Output the [x, y] coordinate of the center of the cell containing the given text.  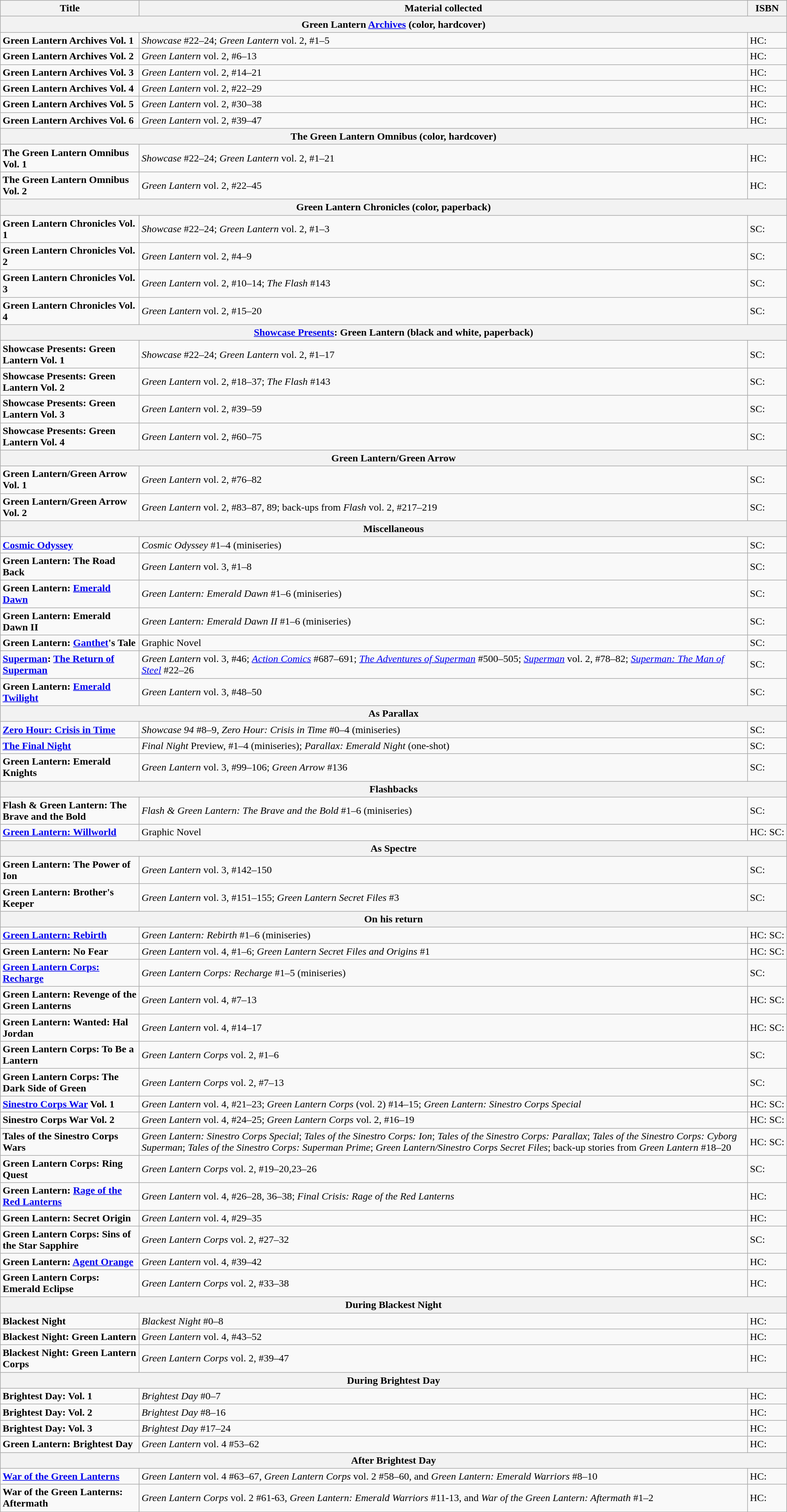
Green Lantern Corps: The Dark Side of Green [70, 1083]
Green Lantern Corps vol. 2, #33–38 [443, 1283]
Green Lantern: Brother's Keeper [70, 898]
Green Lantern: Revenge of the Green Lanterns [70, 1000]
Green Lantern vol. 4, #1–6; Green Lantern Secret Files and Origins #1 [443, 951]
Green Lantern vol. 2, #39–59 [443, 409]
Green Lantern vol. 2, #22–45 [443, 185]
Brightest Day #8–16 [443, 1412]
Green Lantern Corps: Recharge [70, 973]
Green Lantern vol. 3, #46; Action Comics #687–691; The Adventures of Superman #500–505; Superman vol. 2, #78–82; Superman: The Man of Steel #22–26 [443, 665]
Zero Hour: Crisis in Time [70, 730]
Green Lantern vol. 4, #43–52 [443, 1337]
Showcase Presents: Green Lantern Vol. 3 [70, 409]
Miscellaneous [393, 529]
Showcase Presents: Green Lantern (black and white, paperback) [393, 333]
Green Lantern vol. 2, #83–87, 89; back-ups from Flash vol. 2, #217–219 [443, 507]
On his return [393, 919]
Green Lantern Chronicles (color, paperback) [393, 207]
Green Lantern: No Fear [70, 951]
During Blackest Night [393, 1305]
Green Lantern Corps vol. 2, #39–47 [443, 1358]
Green Lantern: The Road Back [70, 566]
Superman: The Return of Superman [70, 665]
Green Lantern vol. 3, #1–8 [443, 566]
War of the Green Lanterns [70, 1476]
Showcase Presents: Green Lantern Vol. 4 [70, 437]
The Green Lantern Omnibus (color, hardcover) [393, 136]
Green Lantern vol. 4, #24–25; Green Lantern Corps vol. 2, #16–19 [443, 1120]
Green Lantern: Secret Origin [70, 1218]
The Green Lantern Omnibus Vol. 1 [70, 158]
Green Lantern Archives Vol. 6 [70, 120]
Green Lantern Corps: To Be a Lantern [70, 1055]
Green Lantern vol. 4, #21–23; Green Lantern Corps (vol. 2) #14–15; Green Lantern: Sinestro Corps Special [443, 1104]
Green Lantern vol. 2, #30–38 [443, 104]
Green Lantern: Emerald Knights [70, 767]
Green Lantern: The Power of Ion [70, 870]
Flash & Green Lantern: The Brave and the Bold [70, 811]
Green Lantern Archives Vol. 3 [70, 72]
Green Lantern Corps: Sins of the Star Sapphire [70, 1240]
Green Lantern/Green Arrow Vol. 2 [70, 507]
Green Lantern Archives Vol. 4 [70, 88]
Green Lantern Chronicles Vol. 2 [70, 257]
Green Lantern: Brightest Day [70, 1444]
The Final Night [70, 746]
Green Lantern Chronicles Vol. 3 [70, 283]
Green Lantern: Agent Orange [70, 1261]
Green Lantern: Emerald Dawn [70, 594]
Green Lantern Corps vol. 2, #19–20,23–26 [443, 1169]
Blackest Night: Green Lantern [70, 1337]
Green Lantern Corps vol. 2, #7–13 [443, 1083]
Tales of the Sinestro Corps Wars [70, 1141]
Showcase Presents: Green Lantern Vol. 1 [70, 354]
Blackest Night [70, 1321]
Green Lantern vol. 3, #142–150 [443, 870]
Cosmic Odyssey #1–4 (miniseries) [443, 545]
Green Lantern: Wanted: Hal Jordan [70, 1028]
Showcase #22–24; Green Lantern vol. 2, #1–5 [443, 40]
Green Lantern: Rebirth #1–6 (miniseries) [443, 935]
Green Lantern/Green Arrow Vol. 1 [70, 479]
Green Lantern: Rebirth [70, 935]
Blackest Night: Green Lantern Corps [70, 1358]
Showcase Presents: Green Lantern Vol. 2 [70, 382]
Green Lantern vol. 3, #99–106; Green Arrow #136 [443, 767]
Green Lantern vol. 2, #14–21 [443, 72]
Green Lantern vol. 4, #7–13 [443, 1000]
Green Lantern Corps: Recharge #1–5 (miniseries) [443, 973]
Green Lantern: Emerald Dawn II [70, 621]
Green Lantern Chronicles Vol. 4 [70, 311]
Green Lantern vol. 2, #10–14; The Flash #143 [443, 283]
Showcase 94 #8–9, Zero Hour: Crisis in Time #0–4 (miniseries) [443, 730]
Sinestro Corps War Vol. 1 [70, 1104]
Cosmic Odyssey [70, 545]
Green Lantern: Emerald Twilight [70, 692]
Green Lantern vol. 2, #15–20 [443, 311]
Brightest Day #0–7 [443, 1396]
Green Lantern Corps: Ring Quest [70, 1169]
Green Lantern Corps vol. 2 #61-63, Green Lantern: Emerald Warriors #11-13, and War of the Green Lantern: Aftermath #1–2 [443, 1498]
The Green Lantern Omnibus Vol. 2 [70, 185]
Blackest Night #0–8 [443, 1321]
Green Lantern vol. 3, #48–50 [443, 692]
Green Lantern vol. 4 #63–67, Green Lantern Corps vol. 2 #58–60, and Green Lantern: Emerald Warriors #8–10 [443, 1476]
Green Lantern Archives Vol. 2 [70, 56]
Title [70, 8]
Green Lantern Chronicles Vol. 1 [70, 229]
Green Lantern: Willworld [70, 832]
Green Lantern: Rage of the Red Lanterns [70, 1196]
Green Lantern vol. 2, #60–75 [443, 437]
Brightest Day #17–24 [443, 1428]
Green Lantern vol. 2, #18–37; The Flash #143 [443, 382]
ISBN [767, 8]
Brightest Day: Vol. 2 [70, 1412]
Brightest Day: Vol. 1 [70, 1396]
Green Lantern vol. 2, #76–82 [443, 479]
Green Lantern Corps vol. 2, #1–6 [443, 1055]
Green Lantern Archives (color, hardcover) [393, 24]
Green Lantern vol. 4, #26–28, 36–38; Final Crisis: Rage of the Red Lanterns [443, 1196]
As Spectre [393, 848]
Brightest Day: Vol. 3 [70, 1428]
Green Lantern Corps: Emerald Eclipse [70, 1283]
Final Night Preview, #1–4 (miniseries); Parallax: Emerald Night (one-shot) [443, 746]
Green Lantern: Ganthet's Tale [70, 643]
Green Lantern Corps vol. 2, #27–32 [443, 1240]
Showcase #22–24; Green Lantern vol. 2, #1–21 [443, 158]
Green Lantern vol. 4 #53–62 [443, 1444]
Green Lantern vol. 2, #4–9 [443, 257]
Green Lantern vol. 4, #39–42 [443, 1261]
Sinestro Corps War Vol. 2 [70, 1120]
Material collected [443, 8]
Green Lantern vol. 3, #151–155; Green Lantern Secret Files #3 [443, 898]
Showcase #22–24; Green Lantern vol. 2, #1–3 [443, 229]
Green Lantern/Green Arrow [393, 458]
Green Lantern vol. 4, #14–17 [443, 1028]
Green Lantern: Emerald Dawn II #1–6 (miniseries) [443, 621]
Green Lantern vol. 4, #29–35 [443, 1218]
Green Lantern vol. 2, #22–29 [443, 88]
Green Lantern vol. 2, #39–47 [443, 120]
Green Lantern: Emerald Dawn #1–6 (miniseries) [443, 594]
Green Lantern Archives Vol. 5 [70, 104]
After Brightest Day [393, 1460]
As Parallax [393, 714]
Flashbacks [393, 789]
Showcase #22–24; Green Lantern vol. 2, #1–17 [443, 354]
Flash & Green Lantern: The Brave and the Bold #1–6 (miniseries) [443, 811]
War of the Green Lanterns: Aftermath [70, 1498]
During Brightest Day [393, 1380]
Green Lantern vol. 2, #6–13 [443, 56]
Green Lantern Archives Vol. 1 [70, 40]
